Output the (X, Y) coordinate of the center of the cell containing the given text.  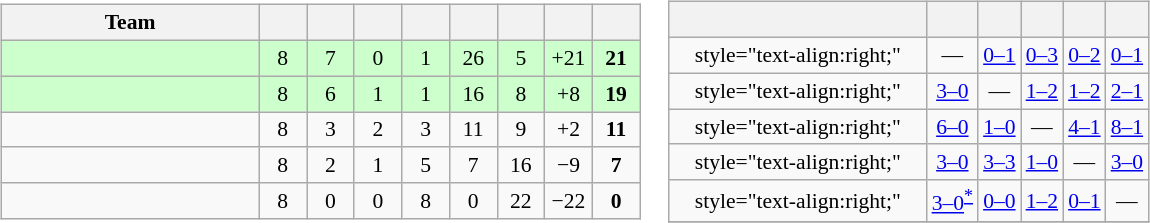
Team (130, 23)
0–0 (1000, 200)
21 (616, 58)
26 (473, 58)
19 (616, 94)
8–1 (1128, 127)
3–0* (953, 200)
2–1 (1128, 91)
4–1 (1084, 127)
9 (521, 130)
6 (330, 94)
22 (521, 201)
6–0 (953, 127)
+21 (569, 58)
0–3 (1042, 55)
+2 (569, 130)
+8 (569, 94)
3–3 (1000, 162)
−9 (569, 165)
0–2 (1084, 55)
−22 (569, 201)
